For the text-containing cell, return its midpoint in [x, y] coordinate format. 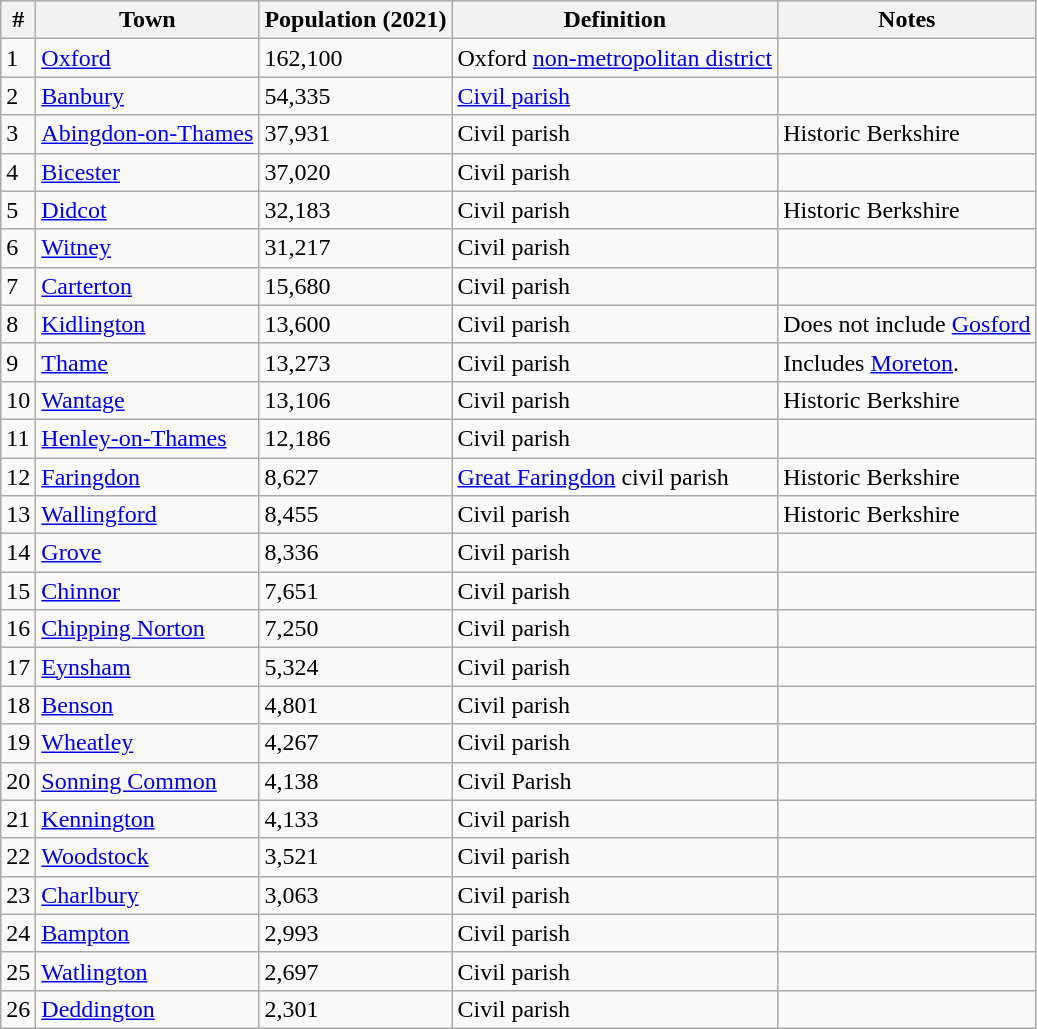
3 [18, 134]
3,063 [356, 895]
17 [18, 667]
# [18, 20]
8,455 [356, 515]
6 [18, 248]
Faringdon [148, 477]
4 [18, 172]
Kidlington [148, 324]
7 [18, 286]
18 [18, 705]
4,138 [356, 781]
Kennington [148, 819]
5 [18, 210]
Carterton [148, 286]
21 [18, 819]
Woodstock [148, 857]
9 [18, 362]
Does not include Gosford [907, 324]
13 [18, 515]
Watlington [148, 971]
32,183 [356, 210]
3,521 [356, 857]
26 [18, 1009]
Wheatley [148, 743]
54,335 [356, 96]
Chinnor [148, 591]
37,020 [356, 172]
Grove [148, 553]
22 [18, 857]
Oxford non-metropolitan district [615, 58]
8,336 [356, 553]
Sonning Common [148, 781]
1 [18, 58]
Great Faringdon civil parish [615, 477]
2,993 [356, 933]
31,217 [356, 248]
Henley-on-Thames [148, 438]
12 [18, 477]
Wantage [148, 400]
15 [18, 591]
Didcot [148, 210]
16 [18, 629]
12,186 [356, 438]
25 [18, 971]
Population (2021) [356, 20]
14 [18, 553]
Town [148, 20]
Banbury [148, 96]
Notes [907, 20]
5,324 [356, 667]
Wallingford [148, 515]
Bampton [148, 933]
11 [18, 438]
7,250 [356, 629]
37,931 [356, 134]
Bicester [148, 172]
2,697 [356, 971]
Charlbury [148, 895]
Includes Moreton. [907, 362]
15,680 [356, 286]
19 [18, 743]
24 [18, 933]
8 [18, 324]
23 [18, 895]
20 [18, 781]
Witney [148, 248]
162,100 [356, 58]
Abingdon-on-Thames [148, 134]
Oxford [148, 58]
13,600 [356, 324]
10 [18, 400]
2,301 [356, 1009]
2 [18, 96]
7,651 [356, 591]
Chipping Norton [148, 629]
Thame [148, 362]
4,801 [356, 705]
13,106 [356, 400]
4,133 [356, 819]
8,627 [356, 477]
13,273 [356, 362]
4,267 [356, 743]
Definition [615, 20]
Eynsham [148, 667]
Deddington [148, 1009]
Civil Parish [615, 781]
Benson [148, 705]
